Return the [x, y] coordinate for the center point of the cell that contains the specified text.  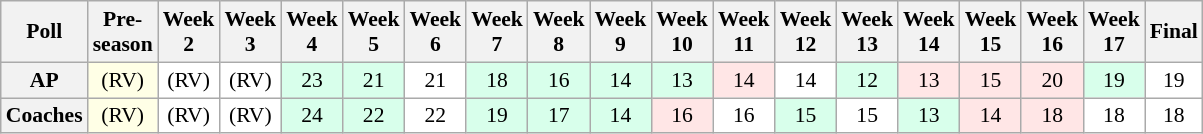
23 [312, 80]
Week15 [991, 32]
Week14 [929, 32]
Final [1174, 32]
Week12 [806, 32]
Week3 [250, 32]
Week13 [867, 32]
Week7 [497, 32]
Pre-season [123, 32]
Week10 [682, 32]
Week2 [189, 32]
17 [559, 116]
Coaches [44, 116]
12 [867, 80]
Week5 [374, 32]
Week6 [435, 32]
20 [1052, 80]
Week17 [1114, 32]
Week16 [1052, 32]
Poll [44, 32]
AP [44, 80]
Week11 [744, 32]
24 [312, 116]
Week8 [559, 32]
Week4 [312, 32]
Week9 [621, 32]
